Determine the (x, y) coordinate at the center of the cell enclosing the given text.  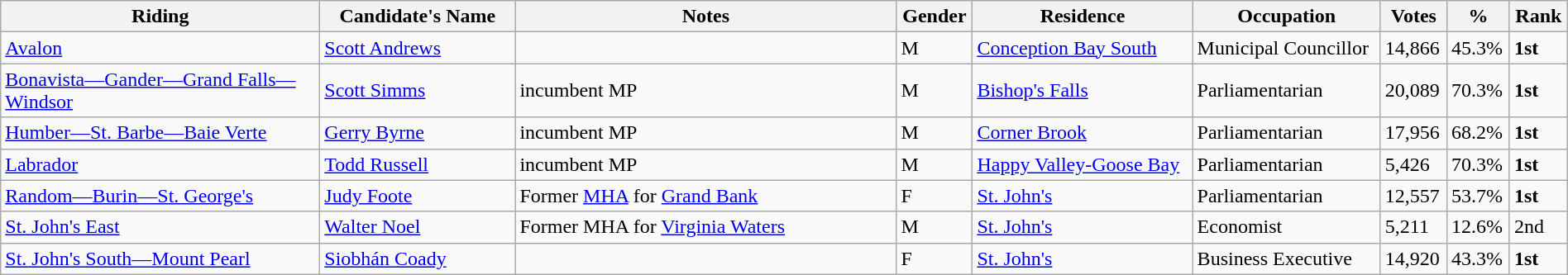
Candidate's Name (418, 17)
43.3% (1478, 258)
Random—Burin—St. George's (160, 196)
Corner Brook (1083, 133)
20,089 (1413, 91)
Labrador (160, 164)
Votes (1413, 17)
12.6% (1478, 227)
Conception Bay South (1083, 48)
St. John's East (160, 227)
45.3% (1478, 48)
Riding (160, 17)
Former MHA for Grand Bank (706, 196)
Notes (706, 17)
Occupation (1287, 17)
Happy Valley-Goose Bay (1083, 164)
Business Executive (1287, 258)
17,956 (1413, 133)
5,211 (1413, 227)
% (1478, 17)
Residence (1083, 17)
12,557 (1413, 196)
14,920 (1413, 258)
Bonavista—Gander—Grand Falls—Windsor (160, 91)
Gerry Byrne (418, 133)
2nd (1538, 227)
53.7% (1478, 196)
Economist (1287, 227)
Judy Foote (418, 196)
Walter Noel (418, 227)
Scott Andrews (418, 48)
Avalon (160, 48)
Gender (935, 17)
Rank (1538, 17)
Todd Russell (418, 164)
Siobhán Coady (418, 258)
68.2% (1478, 133)
Scott Simms (418, 91)
Former MHA for Virginia Waters (706, 227)
5,426 (1413, 164)
14,866 (1413, 48)
Bishop's Falls (1083, 91)
Humber—St. Barbe—Baie Verte (160, 133)
Municipal Councillor (1287, 48)
St. John's South—Mount Pearl (160, 258)
